Capture the cell that displays the provided text and extract its [x, y] central coordinate. 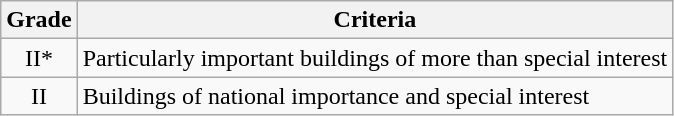
Particularly important buildings of more than special interest [375, 58]
II [39, 96]
Buildings of national importance and special interest [375, 96]
II* [39, 58]
Criteria [375, 20]
Grade [39, 20]
